Locate the cell with the specified text and output its (x, y) center coordinate. 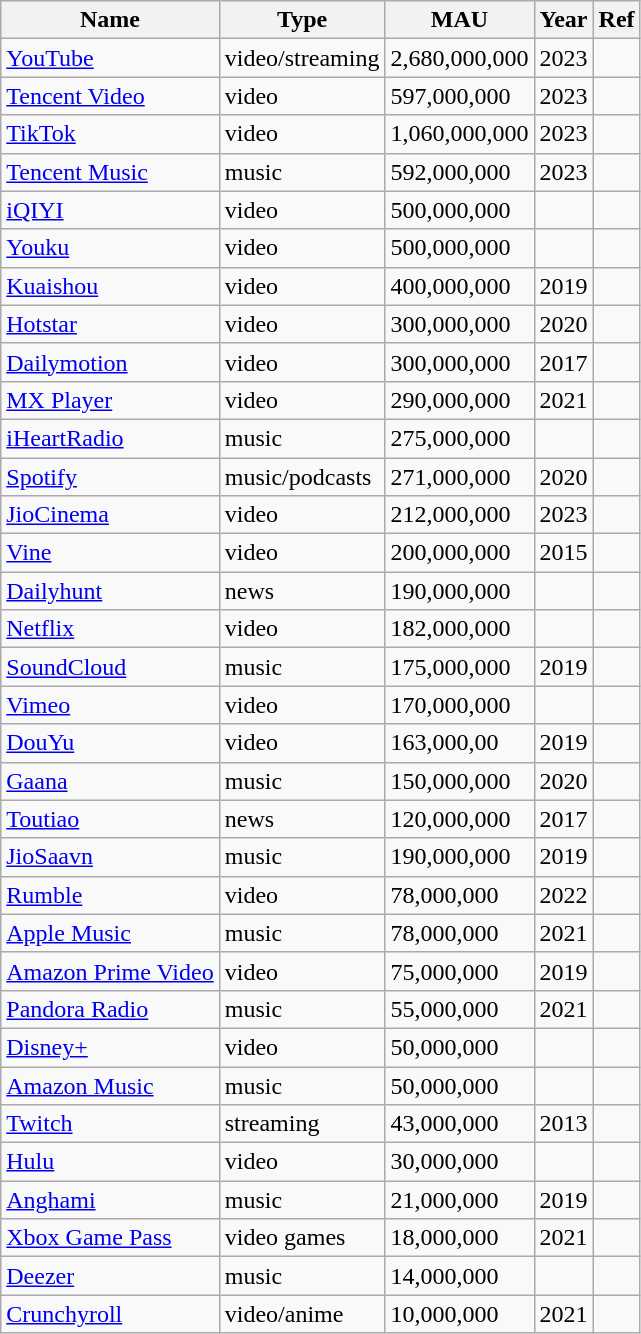
Apple Music (110, 933)
275,000,000 (460, 438)
30,000,000 (460, 1162)
Amazon Music (110, 1085)
video/streaming (302, 58)
MAU (460, 20)
Crunchyroll (110, 1314)
163,000,00 (460, 743)
170,000,000 (460, 705)
175,000,000 (460, 667)
271,000,000 (460, 477)
200,000,000 (460, 553)
Anghami (110, 1200)
212,000,000 (460, 515)
Vimeo (110, 705)
Gaana (110, 781)
400,000,000 (460, 286)
DouYu (110, 743)
Spotify (110, 477)
Xbox Game Pass (110, 1238)
Pandora Radio (110, 1009)
Twitch (110, 1124)
Youku (110, 248)
TikTok (110, 134)
150,000,000 (460, 781)
Amazon Prime Video (110, 971)
120,000,000 (460, 819)
iHeartRadio (110, 438)
Toutiao (110, 819)
2015 (564, 553)
2,680,000,000 (460, 58)
Tencent Video (110, 96)
75,000,000 (460, 971)
iQIYI (110, 210)
Ref (616, 20)
video games (302, 1238)
Disney+ (110, 1047)
JioCinema (110, 515)
1,060,000,000 (460, 134)
10,000,000 (460, 1314)
55,000,000 (460, 1009)
YouTube (110, 58)
182,000,000 (460, 629)
Type (302, 20)
Dailymotion (110, 362)
SoundCloud (110, 667)
Hotstar (110, 324)
JioSaavn (110, 857)
video/anime (302, 1314)
43,000,000 (460, 1124)
streaming (302, 1124)
MX Player (110, 400)
Year (564, 20)
18,000,000 (460, 1238)
290,000,000 (460, 400)
Dailyhunt (110, 591)
Kuaishou (110, 286)
14,000,000 (460, 1276)
Tencent Music (110, 172)
597,000,000 (460, 96)
Netflix (110, 629)
2022 (564, 895)
21,000,000 (460, 1200)
Vine (110, 553)
2013 (564, 1124)
Name (110, 20)
592,000,000 (460, 172)
Deezer (110, 1276)
Rumble (110, 895)
Hulu (110, 1162)
music/podcasts (302, 477)
